Extract the (X, Y) coordinate from the center of the cell holding the provided text.  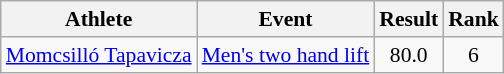
Momcsilló Tapavicza (99, 55)
Men's two hand lift (286, 55)
Event (286, 19)
Athlete (99, 19)
Result (408, 19)
Rank (474, 19)
80.0 (408, 55)
6 (474, 55)
